Identify which cell holds the provided text, then report its (x, y) central coordinate. 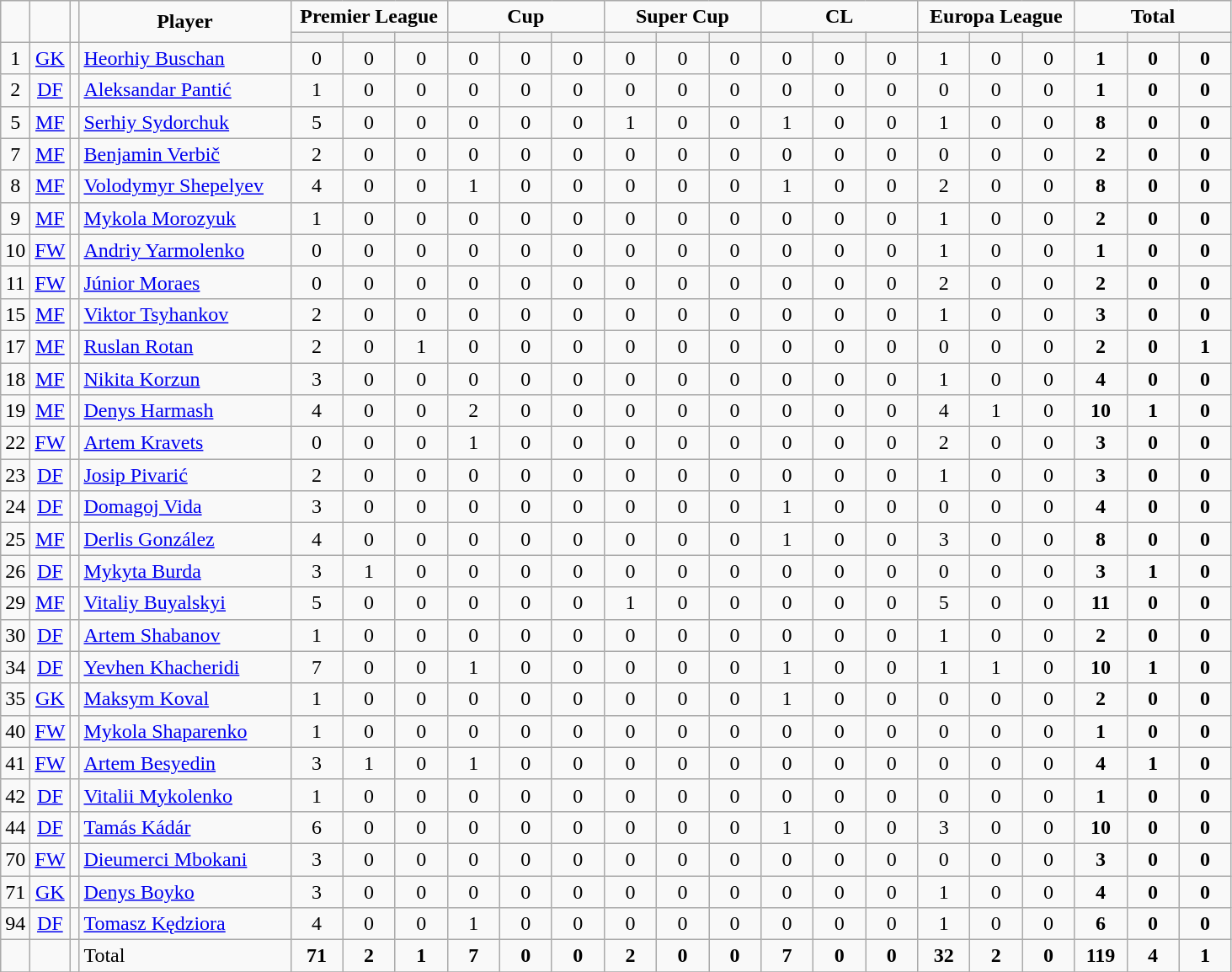
18 (15, 378)
44 (15, 827)
Artem Shabanov (185, 635)
Cup (525, 17)
Ruslan Rotan (185, 346)
22 (15, 443)
Super Cup (682, 17)
Heorhiy Buschan (185, 58)
70 (15, 859)
119 (1101, 956)
Josip Pivarić (185, 475)
Vitaliy Buyalskyi (185, 603)
Premier League (369, 17)
Vitalii Mykolenko (185, 795)
Nikita Korzun (185, 378)
Mykyta Burda (185, 571)
Mykola Morozyuk (185, 218)
Benjamin Verbič (185, 154)
Viktor Tsyhankov (185, 314)
17 (15, 346)
32 (944, 956)
29 (15, 603)
26 (15, 571)
Artem Kravets (185, 443)
Dieumerci Mbokani (185, 859)
35 (15, 699)
Europa League (996, 17)
19 (15, 411)
30 (15, 635)
40 (15, 731)
25 (15, 539)
24 (15, 507)
Tomasz Kędziora (185, 924)
Maksym Koval (185, 699)
42 (15, 795)
23 (15, 475)
9 (15, 218)
Aleksandar Pantić (185, 90)
15 (15, 314)
Artem Besyedin (185, 763)
Player (185, 22)
Andriy Yarmolenko (185, 250)
Denys Boyko (185, 892)
34 (15, 667)
Tamás Kádár (185, 827)
41 (15, 763)
Mykola Shaparenko (185, 731)
CL (840, 17)
Volodymyr Shepelyev (185, 186)
Derlis González (185, 539)
94 (15, 924)
Júnior Moraes (185, 282)
Denys Harmash (185, 411)
Domagoj Vida (185, 507)
Serhiy Sydorchuk (185, 122)
Yevhen Khacheridi (185, 667)
